Output the [x, y] coordinate of the center of the cell containing the given text.  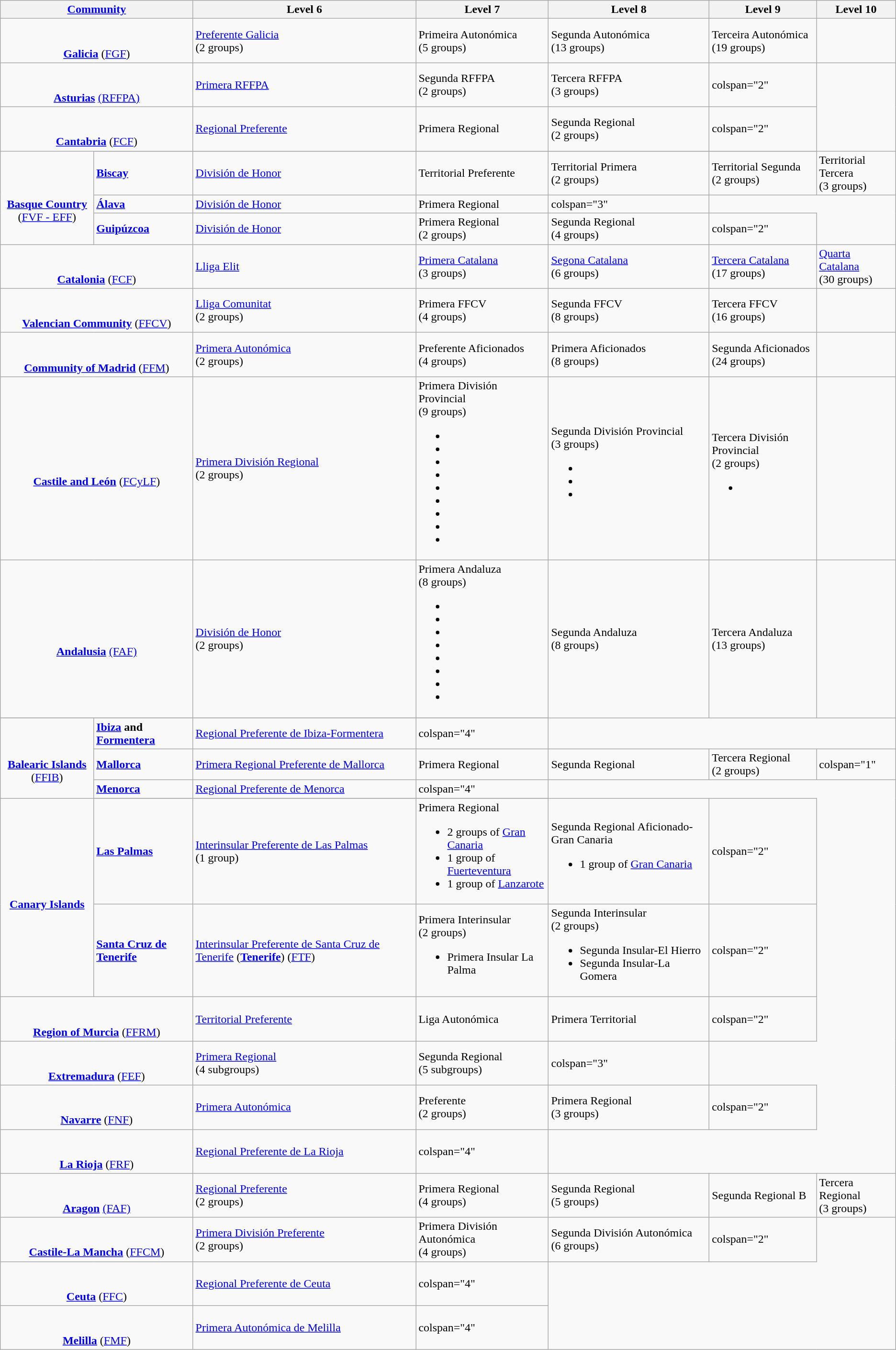
Cantabria (FCF) [97, 129]
Primera División Provincial(9 groups) [482, 468]
División de Honor(2 groups) [304, 639]
Level 10 [856, 10]
Primera Regional2 groups of Gran Canaria1 group of Fuerteventura1 group of Lanzarote [482, 851]
Regional Preferente de Ceuta [304, 1283]
Basque Country (FVF - EFF) [47, 197]
Interinsular Preferente de Santa Cruz de Tenerife (Tenerife) (FTF) [304, 951]
Primera Autonómica de Melilla [304, 1327]
Las Palmas [144, 851]
Primera Andaluza(8 groups) [482, 639]
Tercera Regional(3 groups) [856, 1195]
Extremadura (FEF) [97, 1063]
Mallorca [144, 764]
Segunda Andaluza(8 groups) [629, 639]
Regional Preferente de La Rioja [304, 1151]
Ibiza and Formentera [144, 733]
Galicia (FGF) [97, 41]
Primera Autonómica [304, 1107]
Territorial Primera(2 groups) [629, 173]
Castile and León (FCyLF) [97, 468]
Segunda Regional B [763, 1195]
Guipúzcoa [144, 229]
Tercera Regional(2 groups) [763, 764]
Segunda Aficionados(24 groups) [763, 354]
Community [97, 10]
La Rioja (FRF) [97, 1151]
Valencian Community (FFCV) [97, 310]
Andalusia (FAF) [97, 639]
Segunda Regional(4 groups) [629, 229]
Regional Preferente [304, 129]
Primera Regional Preferente de Mallorca [304, 764]
Regional Preferente(2 groups) [304, 1195]
Primera División Regional(2 groups) [304, 468]
Segunda Regional Aficionado-Gran Canaria1 group of Gran Canaria [629, 851]
Level 8 [629, 10]
colspan="1" [856, 764]
Interinsular Preferente de Las Palmas(1 group) [304, 851]
Navarre (FNF) [97, 1107]
Territorial Segunda(2 groups) [763, 173]
Segunda Regional(2 groups) [629, 129]
Segunda División Autonómica(6 groups) [629, 1239]
Primera RFFPA [304, 85]
Castile-La Mancha (FFCM) [97, 1239]
Balearic Islands (FFIB) [47, 758]
Preferente Aficionados(4 groups) [482, 354]
Segunda Regional(5 groups) [629, 1195]
Melilla (FMF) [97, 1327]
Segunda División Provincial(3 groups) [629, 468]
Regional Preferente de Menorca [304, 789]
Segunda Interinsular(2 groups)Segunda Insular-El HierroSegunda Insular-La Gomera [629, 951]
Tercera RFFPA(3 groups) [629, 85]
Level 7 [482, 10]
Tercera Catalana(17 groups) [763, 266]
Regional Preferente de Ibiza-Formentera [304, 733]
Primera Aficionados(8 groups) [629, 354]
Tercera Andaluza(13 groups) [763, 639]
Menorca [144, 789]
Primera Regional(3 groups) [629, 1107]
Aragon (FAF) [97, 1195]
Tercera División Provincial(2 groups) [763, 468]
Terceira Autonómica(19 groups) [763, 41]
Segona Catalana(6 groups) [629, 266]
Segunda RFFPA(2 groups) [482, 85]
Primera Regional(4 groups) [482, 1195]
Level 9 [763, 10]
Santa Cruz de Tenerife [144, 951]
Lliga Comunitat(2 groups) [304, 310]
Preferente Galicia(2 groups) [304, 41]
Primera División Preferente(2 groups) [304, 1239]
Territorial Tercera(3 groups) [856, 173]
Preferente(2 groups) [482, 1107]
Segunda FFCV(8 groups) [629, 310]
Primera Territorial [629, 1019]
Álava [144, 204]
Primera Regional(4 subgroups) [304, 1063]
Region of Murcia (FFRM) [97, 1019]
Canary Islands [47, 897]
Primera Regional(2 groups) [482, 229]
Lliga Elit [304, 266]
Tercera FFCV(16 groups) [763, 310]
Ceuta (FFC) [97, 1283]
Liga Autonómica [482, 1019]
Segunda Regional(5 subgroups) [482, 1063]
Segunda Regional [629, 764]
Biscay [144, 173]
Primera Autonómica(2 groups) [304, 354]
Quarta Catalana(30 groups) [856, 266]
Primera Interinsular(2 groups)Primera Insular La Palma [482, 951]
Primera Catalana(3 groups) [482, 266]
Level 6 [304, 10]
Asturias (RFFPA) [97, 85]
Catalonia (FCF) [97, 266]
Primeira Autonómica(5 groups) [482, 41]
Primera División Autonómica(4 groups) [482, 1239]
Primera FFCV(4 groups) [482, 310]
Community of Madrid (FFM) [97, 354]
Segunda Autonómica(13 groups) [629, 41]
